Determine the [x, y] coordinate at the center of the cell enclosing the given text.  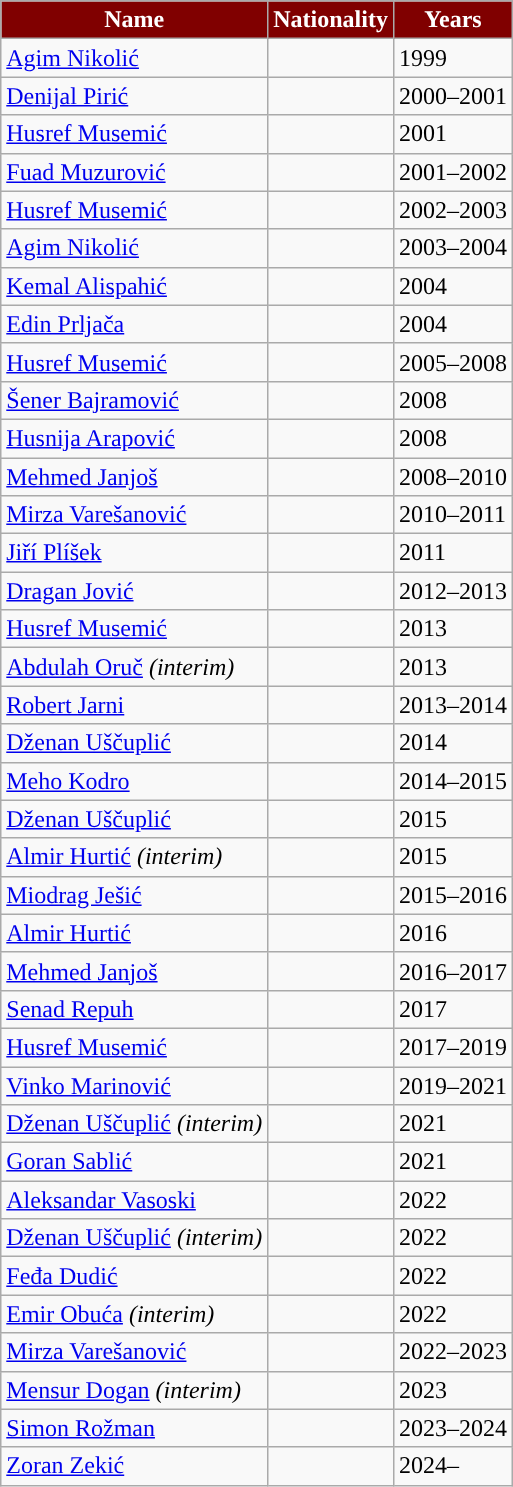
Kemal Alispahić [134, 286]
Almir Hurtić (interim) [134, 857]
2023 [452, 1390]
Senad Repuh [134, 1009]
Denijal Pirić [134, 96]
Robert Jarni [134, 705]
2024– [452, 1466]
2019–2021 [452, 1085]
Mensur Dogan (interim) [134, 1390]
Meho Kodro [134, 781]
Simon Rožman [134, 1428]
Years [452, 20]
2002–2003 [452, 210]
Aleksandar Vasoski [134, 1200]
2016 [452, 933]
Vinko Marinović [134, 1085]
2012–2013 [452, 591]
Dragan Jović [134, 591]
2011 [452, 553]
2022–2023 [452, 1352]
2010–2011 [452, 515]
2000–2001 [452, 96]
2003–2004 [452, 248]
Goran Sablić [134, 1162]
Fuad Muzurović [134, 172]
Šener Bajramović [134, 400]
2023–2024 [452, 1428]
Abdulah Oruč (interim) [134, 667]
Husnija Arapović [134, 438]
2014 [452, 743]
2014–2015 [452, 781]
2001–2002 [452, 172]
Miodrag Ješić [134, 895]
Jiří Plíšek [134, 553]
2008–2010 [452, 477]
2005–2008 [452, 362]
2013–2014 [452, 705]
2015–2016 [452, 895]
2001 [452, 134]
2017–2019 [452, 1047]
2017 [452, 1009]
Feđa Dudić [134, 1276]
Emir Obuća (interim) [134, 1314]
Almir Hurtić [134, 933]
Name [134, 20]
Edin Prljača [134, 324]
Nationality [331, 20]
Zoran Zekić [134, 1466]
1999 [452, 58]
2016–2017 [452, 971]
